Scan for the cell matching the given text and deliver its [x, y] coordinate at center. 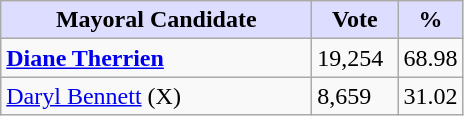
% [430, 20]
8,659 [355, 96]
Diane Therrien [156, 58]
Mayoral Candidate [156, 20]
68.98 [430, 58]
Vote [355, 20]
19,254 [355, 58]
31.02 [430, 96]
Daryl Bennett (X) [156, 96]
